Determine the (x, y) coordinate at the center of the cell enclosing the given text.  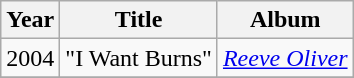
2004 (30, 58)
Reeve Oliver (285, 58)
Album (285, 20)
Title (139, 20)
"I Want Burns" (139, 58)
Year (30, 20)
